Search for the cell housing the specified text and yield its [x, y] center coordinate. 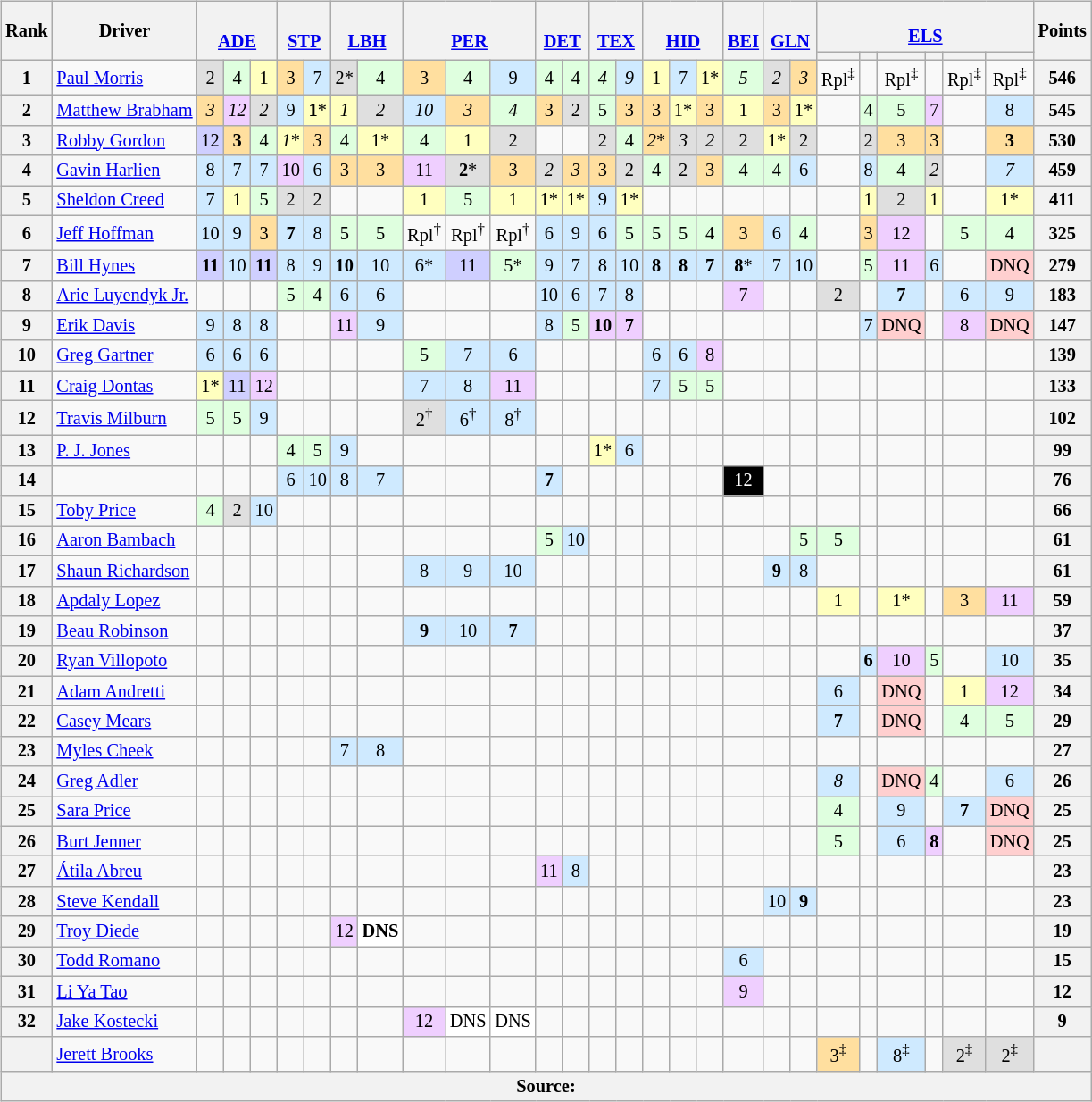
459 [1063, 171]
325 [1063, 234]
Arie Luyendyk Jr. [125, 296]
6* [424, 265]
133 [1063, 386]
66 [1063, 511]
Erik Davis [125, 326]
Jeff Hoffman [125, 234]
Apdaly Lopez [125, 601]
Troy Diede [125, 931]
18 [27, 601]
Sara Price [125, 812]
Toby Price [125, 511]
147 [1063, 326]
Robby Gordon [125, 141]
Shaun Richardson [125, 571]
14 [27, 480]
2† [424, 418]
Steve Kendall [125, 902]
3‡ [838, 1054]
Todd Romano [125, 962]
BEI [743, 30]
Jake Kostecki [125, 1022]
HID [683, 30]
Burt Jenner [125, 841]
6† [468, 418]
31 [27, 992]
PER [470, 30]
8‡ [902, 1054]
34 [1063, 691]
59 [1063, 601]
21 [27, 691]
Beau Robinson [125, 631]
8† [513, 418]
545 [1063, 111]
Source: [546, 1087]
16 [27, 541]
32 [27, 1022]
Jerett Brooks [125, 1054]
Ryan Villopoto [125, 661]
102 [1063, 418]
35 [1063, 661]
Points [1063, 30]
30 [27, 962]
Myles Cheek [125, 751]
ELS [925, 27]
Matthew Brabham [125, 111]
Átila Abreu [125, 872]
TEX [616, 30]
Bill Hynes [125, 265]
5* [513, 265]
546 [1063, 79]
Travis Milburn [125, 418]
LBH [368, 30]
Aaron Bambach [125, 541]
22 [27, 722]
530 [1063, 141]
GLN [790, 30]
28 [27, 902]
STP [304, 30]
13 [27, 451]
76 [1063, 480]
Adam Andretti [125, 691]
37 [1063, 631]
Craig Dontas [125, 386]
Driver [125, 30]
17 [27, 571]
24 [27, 781]
20 [27, 661]
Greg Gartner [125, 355]
P. J. Jones [125, 451]
Li Ya Tao [125, 992]
Greg Adler [125, 781]
411 [1063, 201]
Rank [27, 30]
Gavin Harlien [125, 171]
8* [743, 265]
183 [1063, 296]
279 [1063, 265]
DET [563, 30]
139 [1063, 355]
Sheldon Creed [125, 201]
ADE [238, 30]
99 [1063, 451]
Casey Mears [125, 722]
Paul Morris [125, 79]
